Extract the (X, Y) coordinate from the center of the cell holding the provided text.  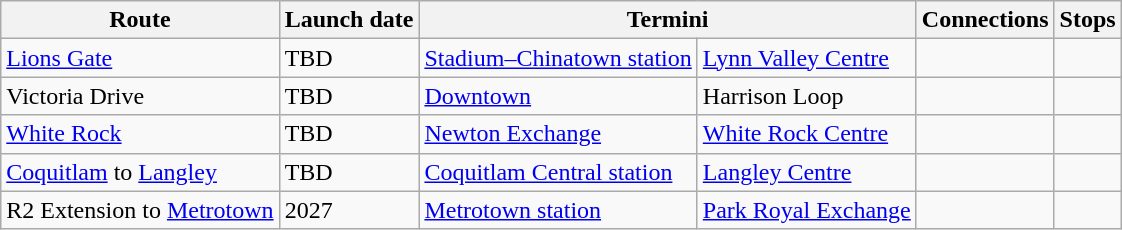
2027 (349, 210)
White Rock (140, 134)
Metrotown station (558, 210)
Termini (668, 20)
Lions Gate (140, 58)
R2 Extension to Metrotown (140, 210)
White Rock Centre (806, 134)
Launch date (349, 20)
Route (140, 20)
Newton Exchange (558, 134)
Victoria Drive (140, 96)
Coquitlam Central station (558, 172)
Lynn Valley Centre (806, 58)
Harrison Loop (806, 96)
Stadium–Chinatown station (558, 58)
Park Royal Exchange (806, 210)
Coquitlam to Langley (140, 172)
Downtown (558, 96)
Langley Centre (806, 172)
Connections (985, 20)
Stops (1088, 20)
